Provide the [X, Y] coordinate of the cell's center where the given text is located.  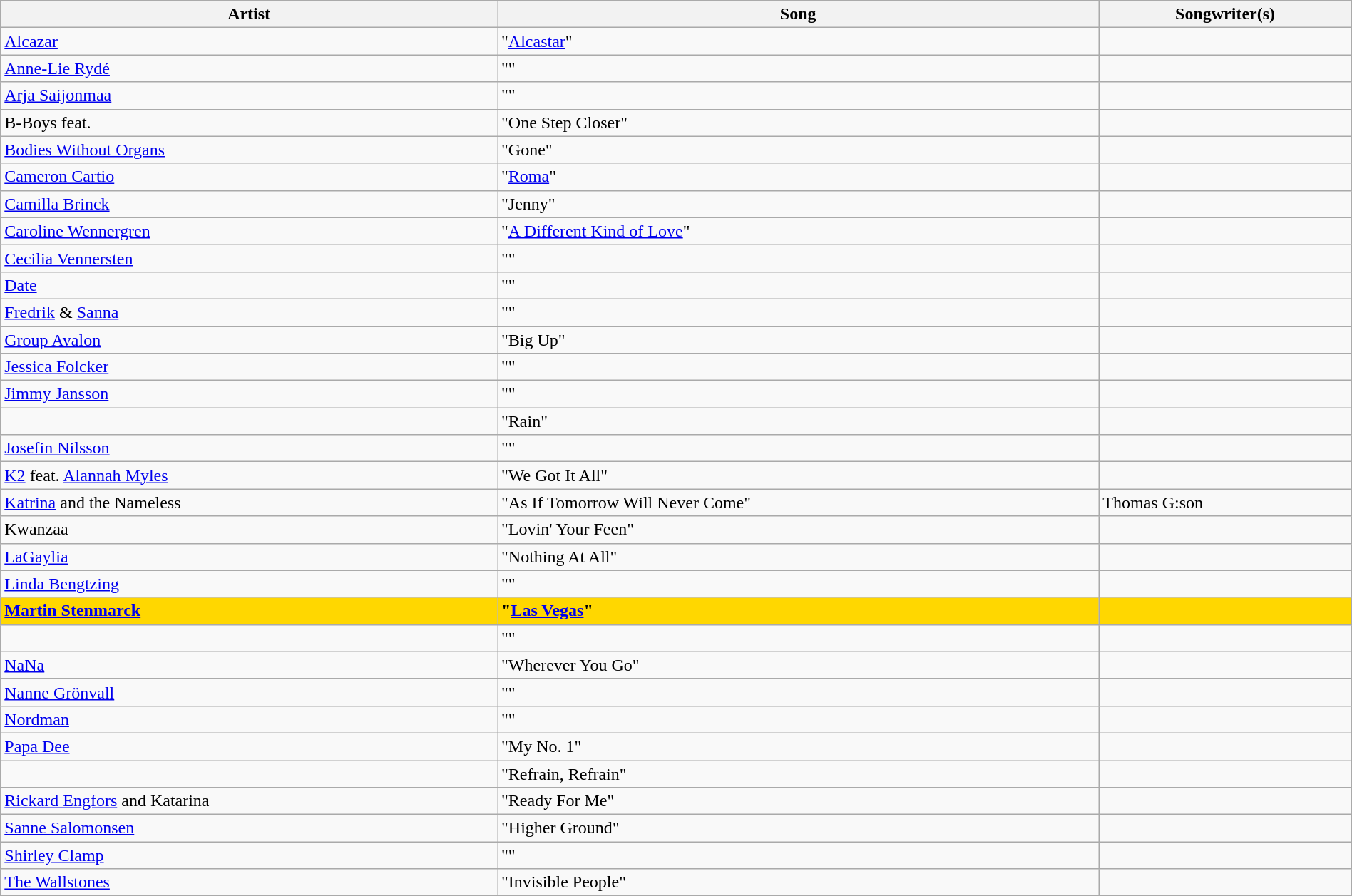
"Jenny" [799, 204]
Thomas G:son [1225, 503]
Date [250, 285]
Nanne Grönvall [250, 692]
"Lovin' Your Feen" [799, 530]
"Refrain, Refrain" [799, 773]
Sanne Salomonsen [250, 828]
"Gone" [799, 150]
Camilla Brinck [250, 204]
Fredrik & Sanna [250, 312]
Artist [250, 14]
LaGaylia [250, 557]
"Roma" [799, 177]
Alcazar [250, 41]
Cameron Cartio [250, 177]
Nordman [250, 719]
"One Step Closer" [799, 123]
"Rain" [799, 421]
Songwriter(s) [1225, 14]
Papa Dee [250, 746]
"A Different Kind of Love" [799, 231]
Jimmy Jansson [250, 394]
Cecilia Vennersten [250, 258]
"Higher Ground" [799, 828]
Arja Saijonmaa [250, 96]
Song [799, 14]
Rickard Engfors and Katarina [250, 801]
Kwanzaa [250, 530]
Bodies Without Organs [250, 150]
NaNa [250, 665]
"Big Up" [799, 340]
"Invisible People" [799, 882]
Linda Bengtzing [250, 584]
"We Got It All" [799, 475]
"Las Vegas" [799, 611]
"Nothing At All" [799, 557]
"Alcastar" [799, 41]
Caroline Wennergren [250, 231]
"My No. 1" [799, 746]
Katrina and the Nameless [250, 503]
Shirley Clamp [250, 855]
Martin Stenmarck [250, 611]
Josefin Nilsson [250, 448]
"As If Tomorrow Will Never Come" [799, 503]
"Wherever You Go" [799, 665]
Group Avalon [250, 340]
Anne-Lie Rydé [250, 68]
K2 feat. Alannah Myles [250, 475]
Jessica Folcker [250, 367]
B-Boys feat. [250, 123]
The Wallstones [250, 882]
"Ready For Me" [799, 801]
